Scan for the cell matching the given text and deliver its (X, Y) coordinate at center. 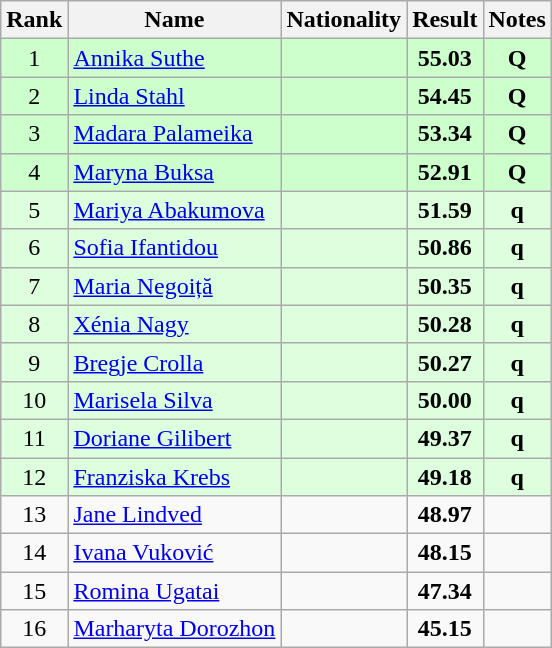
16 (34, 629)
50.28 (445, 324)
53.34 (445, 134)
Xénia Nagy (174, 324)
13 (34, 515)
8 (34, 324)
48.15 (445, 553)
Notes (517, 20)
49.18 (445, 477)
Romina Ugatai (174, 591)
Bregje Crolla (174, 362)
4 (34, 172)
55.03 (445, 58)
Marharyta Dorozhon (174, 629)
50.86 (445, 248)
Name (174, 20)
45.15 (445, 629)
Maria Negoiță (174, 286)
48.97 (445, 515)
14 (34, 553)
50.27 (445, 362)
52.91 (445, 172)
Doriane Gilibert (174, 438)
Maryna Buksa (174, 172)
Jane Lindved (174, 515)
12 (34, 477)
Marisela Silva (174, 400)
Madara Palameika (174, 134)
10 (34, 400)
50.00 (445, 400)
2 (34, 96)
54.45 (445, 96)
1 (34, 58)
11 (34, 438)
Sofia Ifantidou (174, 248)
49.37 (445, 438)
7 (34, 286)
Ivana Vuković (174, 553)
3 (34, 134)
Rank (34, 20)
Linda Stahl (174, 96)
Mariya Abakumova (174, 210)
9 (34, 362)
15 (34, 591)
Annika Suthe (174, 58)
Result (445, 20)
6 (34, 248)
51.59 (445, 210)
47.34 (445, 591)
Nationality (344, 20)
5 (34, 210)
Franziska Krebs (174, 477)
50.35 (445, 286)
